From the cell containing the given text, extract its center point as (X, Y) coordinate. 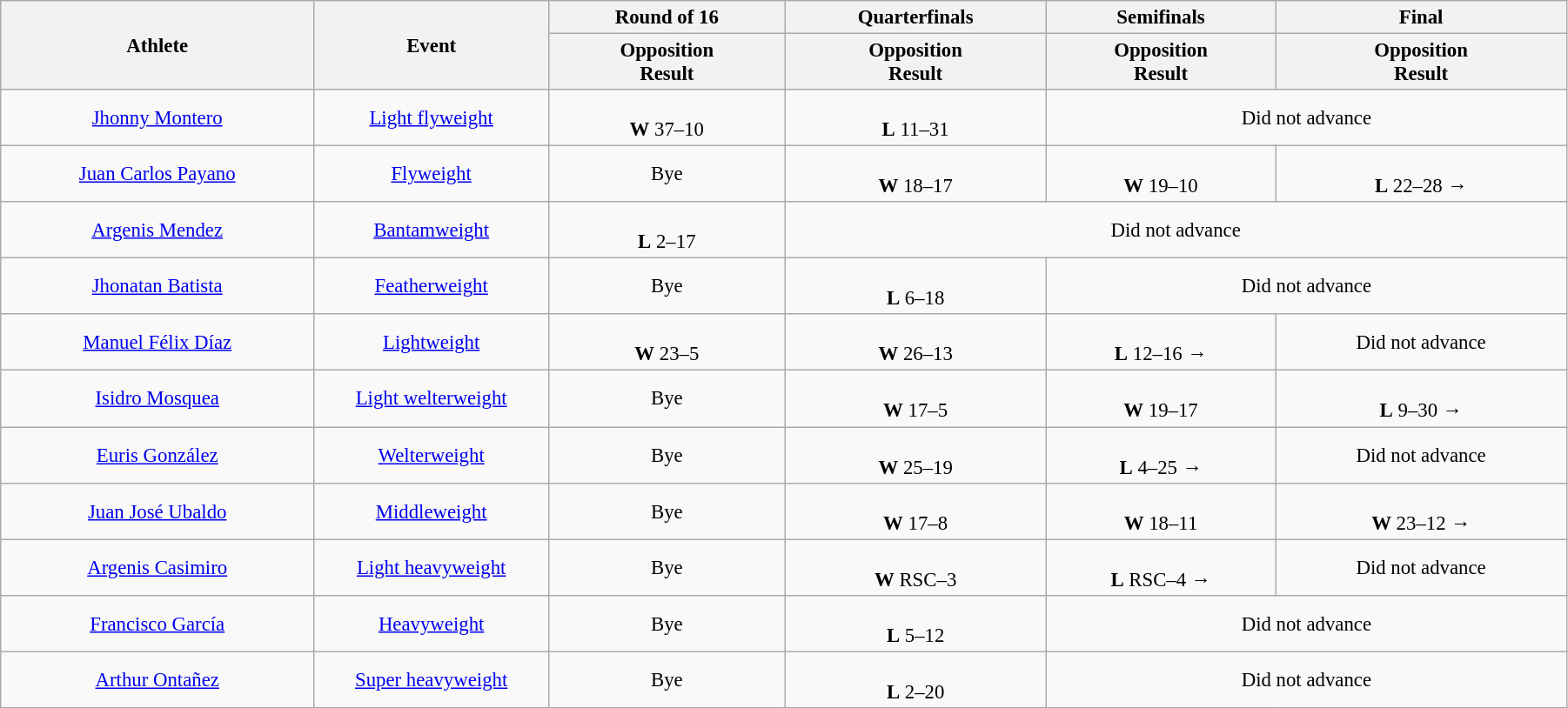
Final (1422, 17)
W 19–10 (1161, 174)
Event (432, 45)
L 22–28 → (1422, 174)
Athlete (157, 45)
W 25–19 (915, 456)
L 11–31 (915, 118)
Euris González (157, 456)
Quarterfinals (915, 17)
Semifinals (1161, 17)
L RSC–4 → (1161, 567)
Welterweight (432, 456)
L 2–17 (667, 230)
Argenis Casimiro (157, 567)
L 5–12 (915, 623)
Jhonny Montero (157, 118)
L 9–30 → (1422, 398)
W 37–10 (667, 118)
L 4–25 → (1161, 456)
Argenis Mendez (157, 230)
Heavyweight (432, 623)
L 6–18 (915, 287)
Light flyweight (432, 118)
W 17–8 (915, 511)
Bantamweight (432, 230)
Arthur Ontañez (157, 680)
W RSC–3 (915, 567)
Featherweight (432, 287)
Light heavyweight (432, 567)
W 17–5 (915, 398)
Round of 16 (667, 17)
Flyweight (432, 174)
W 19–17 (1161, 398)
W 18–11 (1161, 511)
Isidro Mosquea (157, 398)
W 18–17 (915, 174)
L 2–20 (915, 680)
W 26–13 (915, 343)
L 12–16 → (1161, 343)
Lightweight (432, 343)
Manuel Félix Díaz (157, 343)
W 23–12 → (1422, 511)
Jhonatan Batista (157, 287)
Francisco García (157, 623)
W 23–5 (667, 343)
Light welterweight (432, 398)
Juan José Ubaldo (157, 511)
Juan Carlos Payano (157, 174)
Middleweight (432, 511)
Super heavyweight (432, 680)
